Provide the (x, y) coordinate of the cell's center where the given text is located.  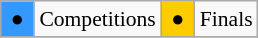
Finals (226, 19)
Competitions (97, 19)
